Determine the [x, y] coordinate at the center of the cell enclosing the given text.  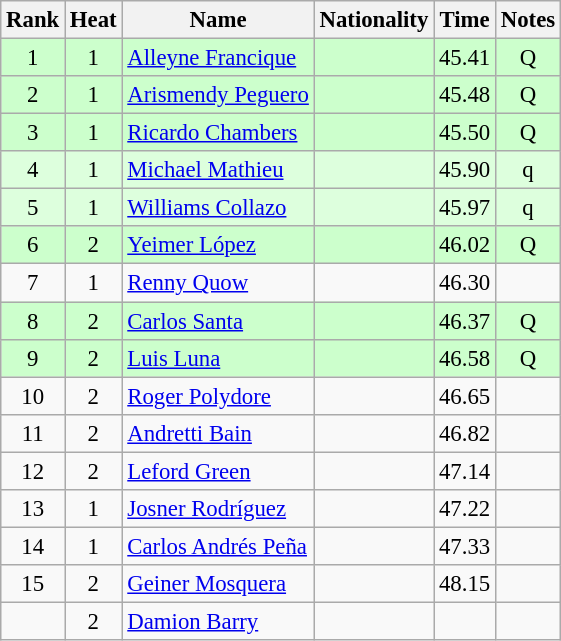
Rank [33, 20]
Carlos Andrés Peña [218, 546]
Notes [528, 20]
Roger Polydore [218, 396]
Heat [94, 20]
45.41 [465, 58]
Ricardo Chambers [218, 133]
46.30 [465, 283]
46.82 [465, 433]
Leford Green [218, 471]
9 [33, 358]
3 [33, 133]
6 [33, 245]
Josner Rodríguez [218, 509]
47.33 [465, 546]
Nationality [374, 20]
46.37 [465, 321]
Name [218, 20]
48.15 [465, 584]
46.02 [465, 245]
Andretti Bain [218, 433]
15 [33, 584]
46.65 [465, 396]
45.90 [465, 170]
Carlos Santa [218, 321]
46.58 [465, 358]
Arismendy Peguero [218, 95]
Time [465, 20]
47.22 [465, 509]
13 [33, 509]
Geiner Mosquera [218, 584]
10 [33, 396]
14 [33, 546]
5 [33, 208]
45.50 [465, 133]
Renny Quow [218, 283]
8 [33, 321]
45.48 [465, 95]
7 [33, 283]
45.97 [465, 208]
11 [33, 433]
Alleyne Francique [218, 58]
12 [33, 471]
4 [33, 170]
Damion Barry [218, 621]
47.14 [465, 471]
Yeimer López [218, 245]
Luis Luna [218, 358]
Michael Mathieu [218, 170]
Williams Collazo [218, 208]
